Determine the [x, y] coordinate at the center of the cell enclosing the given text.  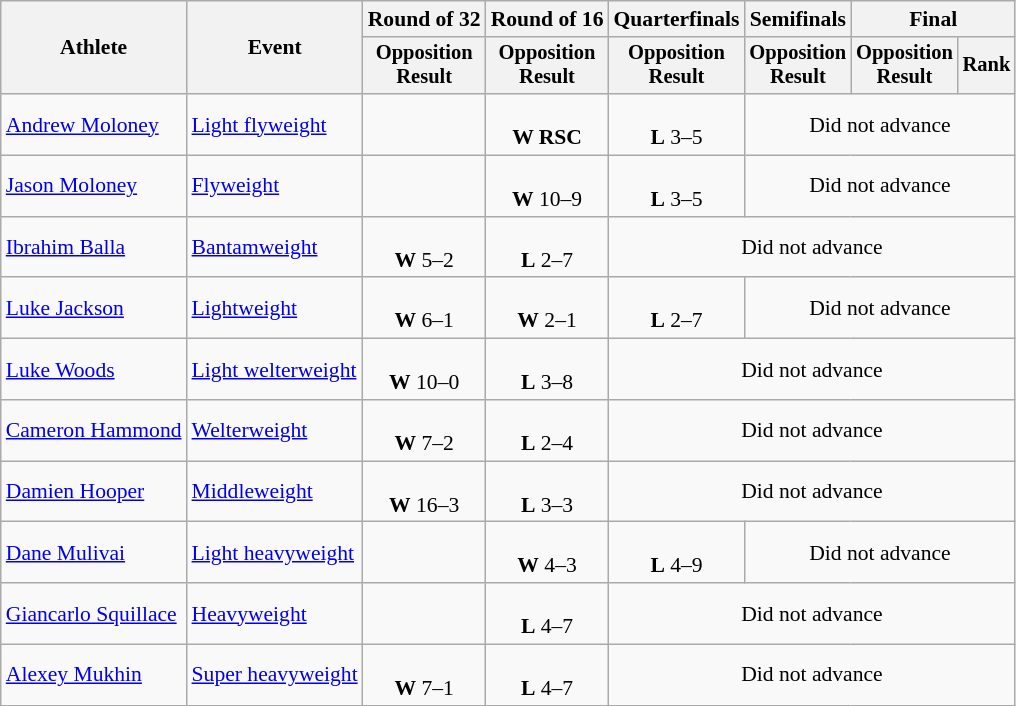
Andrew Moloney [94, 124]
Ibrahim Balla [94, 248]
W RSC [548, 124]
Cameron Hammond [94, 430]
Luke Woods [94, 370]
W 7–1 [424, 676]
Super heavyweight [275, 676]
Bantamweight [275, 248]
Flyweight [275, 186]
W 5–2 [424, 248]
Giancarlo Squillace [94, 614]
Heavyweight [275, 614]
Semifinals [798, 19]
Quarterfinals [676, 19]
Luke Jackson [94, 308]
W 10–0 [424, 370]
Dane Mulivai [94, 552]
Round of 16 [548, 19]
Athlete [94, 48]
Damien Hooper [94, 492]
Light heavyweight [275, 552]
L 3–3 [548, 492]
L 4–9 [676, 552]
Final [933, 19]
W 6–1 [424, 308]
W 10–9 [548, 186]
Light flyweight [275, 124]
Jason Moloney [94, 186]
L 3–8 [548, 370]
W 2–1 [548, 308]
W 7–2 [424, 430]
Lightweight [275, 308]
Alexey Mukhin [94, 676]
Welterweight [275, 430]
W 4–3 [548, 552]
Rank [987, 66]
W 16–3 [424, 492]
Light welterweight [275, 370]
L 2–4 [548, 430]
Middleweight [275, 492]
Round of 32 [424, 19]
Event [275, 48]
